Return [x, y] of the center of cell containing provided text 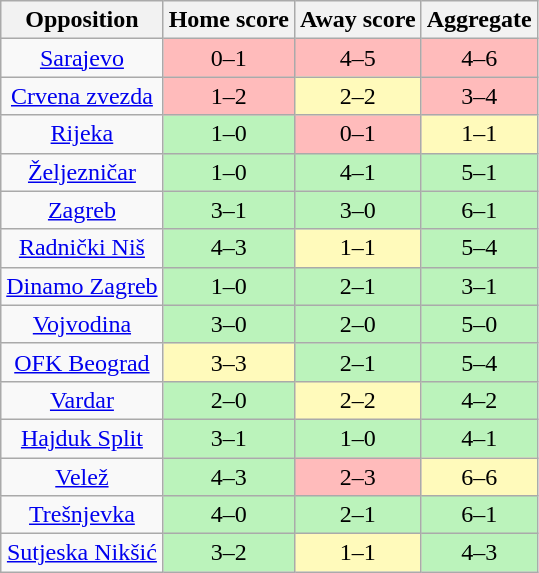
3–4 [479, 96]
5–0 [479, 324]
Vardar [82, 400]
Home score [228, 20]
Radnički Niš [82, 248]
2–3 [358, 477]
3–3 [228, 362]
5–1 [479, 172]
3–2 [228, 553]
4–6 [479, 58]
Away score [358, 20]
Opposition [82, 20]
Rijeka [82, 134]
Dinamo Zagreb [82, 286]
Aggregate [479, 20]
4–0 [228, 515]
1–2 [228, 96]
OFK Beograd [82, 362]
Željezničar [82, 172]
Velež [82, 477]
Crvena zvezda [82, 96]
Hajduk Split [82, 438]
Sutjeska Nikšić [82, 553]
Trešnjevka [82, 515]
6–6 [479, 477]
4–5 [358, 58]
Sarajevo [82, 58]
Vojvodina [82, 324]
4–2 [479, 400]
Zagreb [82, 210]
